Search for the cell housing the specified text and yield its (X, Y) center coordinate. 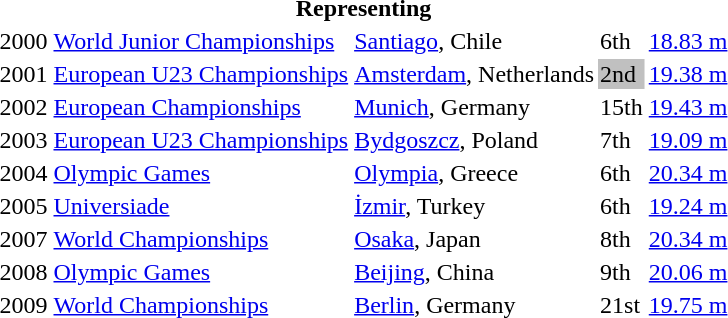
9th (622, 272)
İzmir, Turkey (474, 206)
8th (622, 239)
7th (622, 140)
2nd (622, 74)
Beijing, China (474, 272)
World Championships (201, 239)
Bydgoszcz, Poland (474, 140)
Munich, Germany (474, 107)
Santiago, Chile (474, 41)
European Championships (201, 107)
World Junior Championships (201, 41)
Osaka, Japan (474, 239)
Olympia, Greece (474, 173)
Amsterdam, Netherlands (474, 74)
15th (622, 107)
Universiade (201, 206)
